Extract the [x, y] coordinate from the center of the cell holding the provided text.  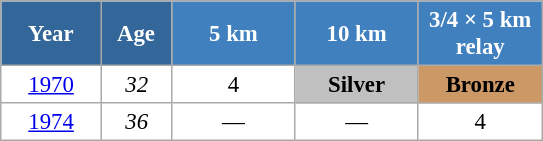
Silver [356, 85]
36 [136, 122]
32 [136, 85]
5 km [234, 34]
Year [52, 34]
Bronze [480, 85]
3/4 × 5 km relay [480, 34]
1970 [52, 85]
10 km [356, 34]
1974 [52, 122]
Age [136, 34]
